For the text-containing cell, return its midpoint in (X, Y) coordinate format. 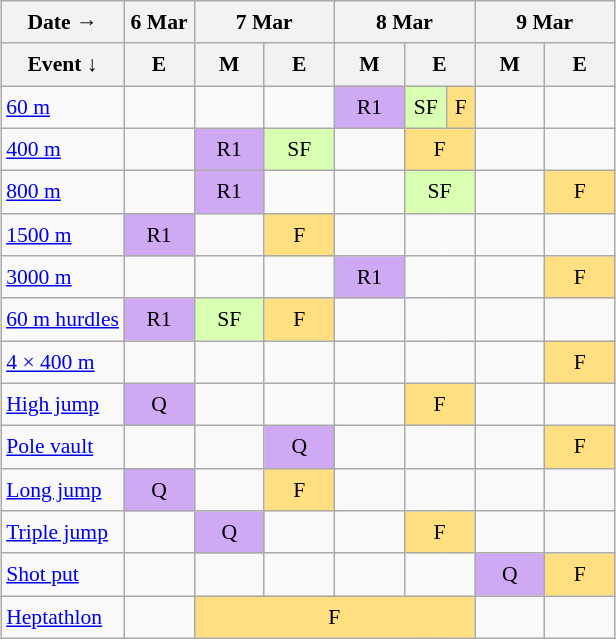
6 Mar (159, 22)
1500 m (62, 234)
9 Mar (545, 22)
Pole vault (62, 448)
Triple jump (62, 532)
4 × 400 m (62, 362)
Heptathlon (62, 618)
800 m (62, 192)
7 Mar (264, 22)
Date → (62, 22)
8 Mar (404, 22)
60 m (62, 108)
Event ↓ (62, 64)
3000 m (62, 278)
High jump (62, 404)
400 m (62, 150)
Shot put (62, 574)
Long jump (62, 490)
60 m hurdles (62, 320)
